Find where the given text appears and provide that cell's center as [X, Y] coordinate. 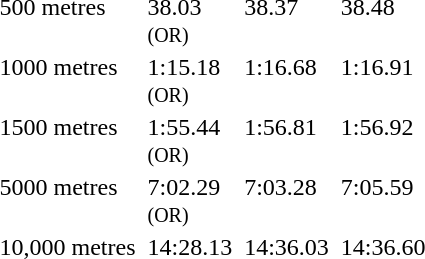
7:03.28 [287, 200]
1:16.68 [287, 80]
1:55.44(OR) [190, 140]
1:56.81 [287, 140]
1:15.18(OR) [190, 80]
7:02.29(OR) [190, 200]
